Search for the cell housing the specified text and yield its [x, y] center coordinate. 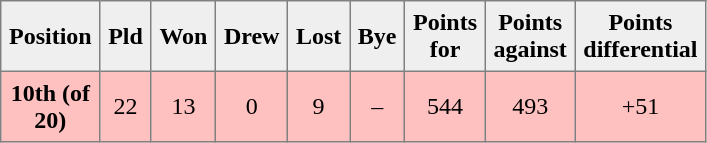
Points for [446, 36]
22 [126, 106]
Points against [530, 36]
Pld [126, 36]
Points differential [640, 36]
– [378, 106]
Won [184, 36]
0 [252, 106]
9 [319, 106]
13 [184, 106]
544 [446, 106]
Bye [378, 36]
Drew [252, 36]
493 [530, 106]
10th (of 20) [50, 106]
Position [50, 36]
Lost [319, 36]
+51 [640, 106]
